Search for the cell housing the specified text and yield its [x, y] center coordinate. 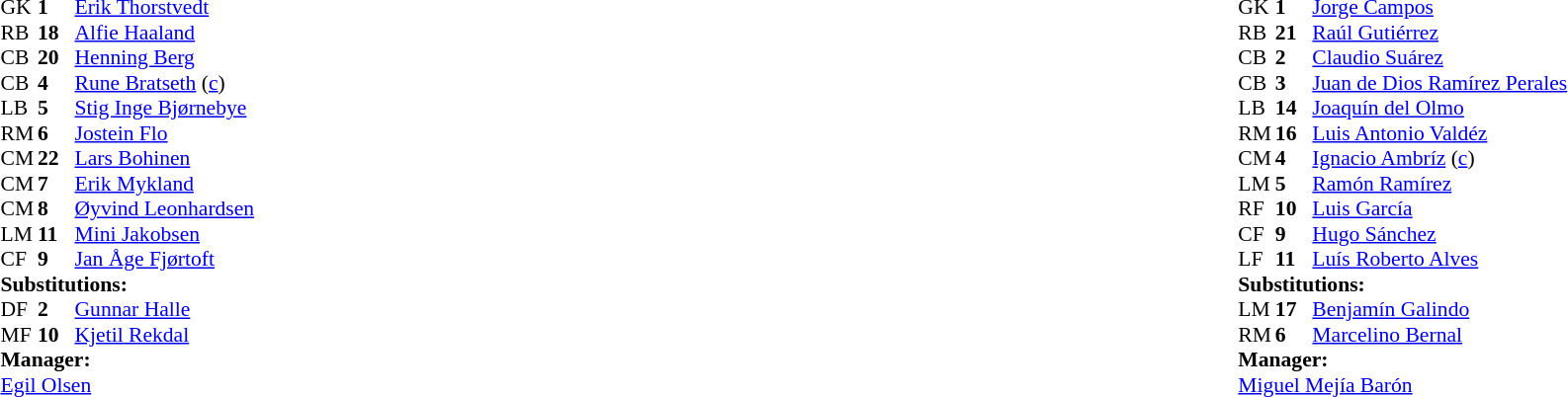
3 [1294, 83]
Hugo Sánchez [1439, 234]
7 [56, 184]
22 [56, 159]
Luis García [1439, 208]
8 [56, 208]
14 [1294, 108]
MF [19, 335]
Øyvind Leonhardsen [165, 208]
Stig Inge Bjørnebye [165, 108]
16 [1294, 133]
Jan Åge Fjørtoft [165, 260]
Luis Antonio Valdéz [1439, 133]
Ignacio Ambríz (c) [1439, 159]
Lars Bohinen [165, 159]
Rune Bratseth (c) [165, 83]
21 [1294, 33]
Benjamín Galindo [1439, 309]
Alfie Haaland [165, 33]
18 [56, 33]
Erik Mykland [165, 184]
Claudio Suárez [1439, 58]
Mini Jakobsen [165, 234]
Jostein Flo [165, 133]
Joaquín del Olmo [1439, 108]
DF [19, 309]
Henning Berg [165, 58]
Juan de Dios Ramírez Perales [1439, 83]
Kjetil Rekdal [165, 335]
Marcelino Bernal [1439, 335]
Ramón Ramírez [1439, 184]
Luís Roberto Alves [1439, 260]
LF [1257, 260]
20 [56, 58]
17 [1294, 309]
Raúl Gutiérrez [1439, 33]
RF [1257, 208]
Gunnar Halle [165, 309]
